Search for the cell housing the specified text and yield its [x, y] center coordinate. 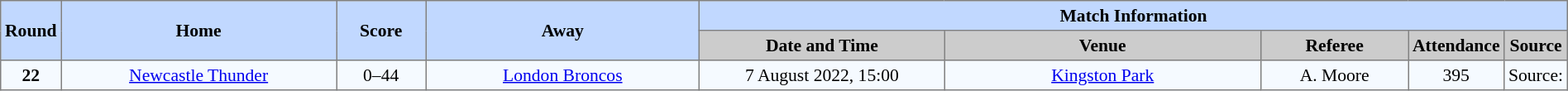
Attendance [1456, 45]
7 August 2022, 15:00 [822, 75]
Date and Time [822, 45]
Away [562, 31]
Source [1536, 45]
Kingston Park [1103, 75]
Round [31, 31]
Referee [1335, 45]
Source: [1536, 75]
22 [31, 75]
Score [381, 31]
Newcastle Thunder [198, 75]
Home [198, 31]
A. Moore [1335, 75]
Venue [1103, 45]
0–44 [381, 75]
London Broncos [562, 75]
Match Information [1133, 16]
395 [1456, 75]
